Locate the cell with the specified text and output its [X, Y] center coordinate. 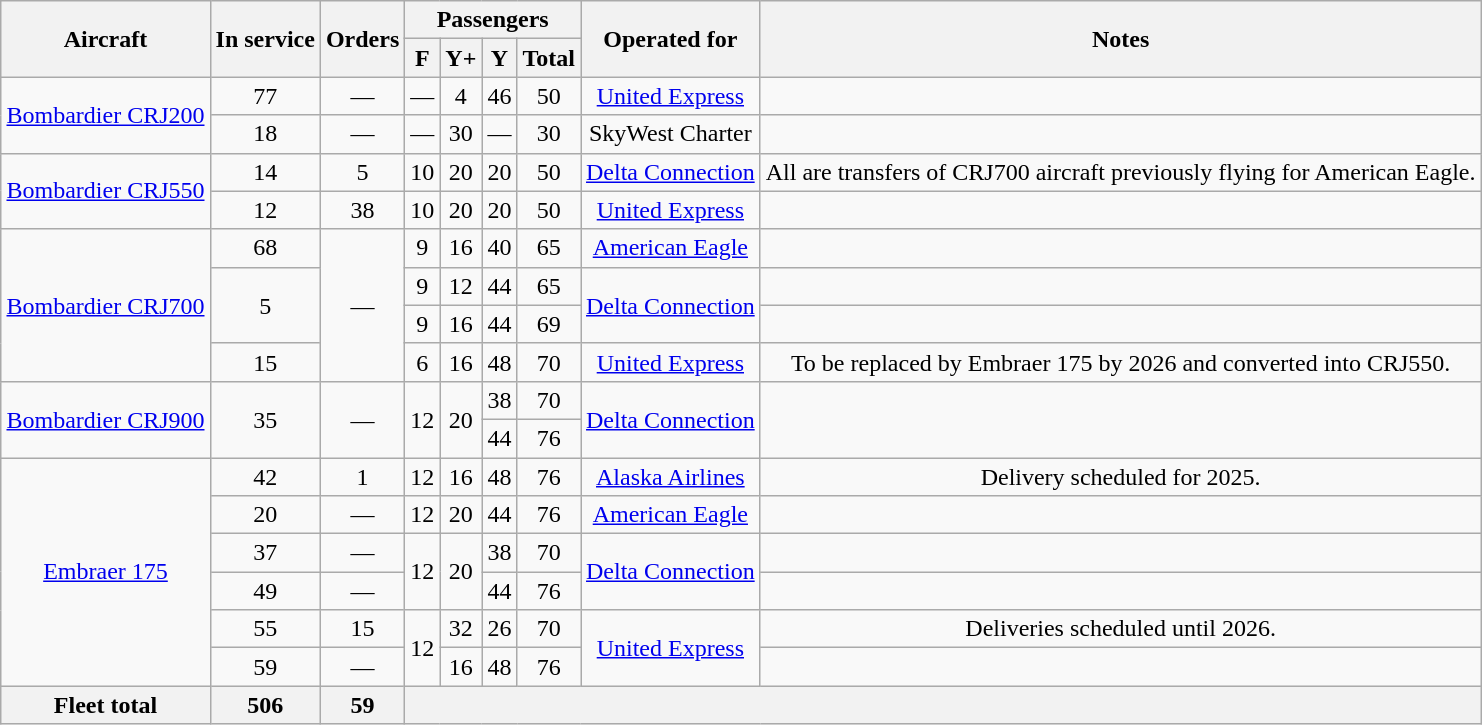
Delivery scheduled for 2025. [1120, 477]
69 [549, 324]
Orders [362, 39]
Alaska Airlines [670, 477]
14 [265, 172]
SkyWest Charter [670, 134]
To be replaced by Embraer 175 by 2026 and converted into CRJ550. [1120, 362]
Total [549, 58]
32 [461, 629]
42 [265, 477]
26 [500, 629]
55 [265, 629]
Y [500, 58]
All are transfers of CRJ700 aircraft previously flying for American Eagle. [1120, 172]
Deliveries scheduled until 2026. [1120, 629]
Embraer 175 [106, 572]
37 [265, 553]
35 [265, 419]
77 [265, 96]
Fleet total [106, 705]
40 [500, 248]
68 [265, 248]
506 [265, 705]
In service [265, 39]
Y+ [461, 58]
Notes [1120, 39]
Operated for [670, 39]
46 [500, 96]
Passengers [493, 20]
Aircraft [106, 39]
Bombardier CRJ700 [106, 305]
Bombardier CRJ550 [106, 191]
4 [461, 96]
49 [265, 591]
Bombardier CRJ900 [106, 419]
6 [422, 362]
1 [362, 477]
18 [265, 134]
Bombardier CRJ200 [106, 115]
F [422, 58]
